Capture the cell that displays the provided text and extract its (X, Y) central coordinate. 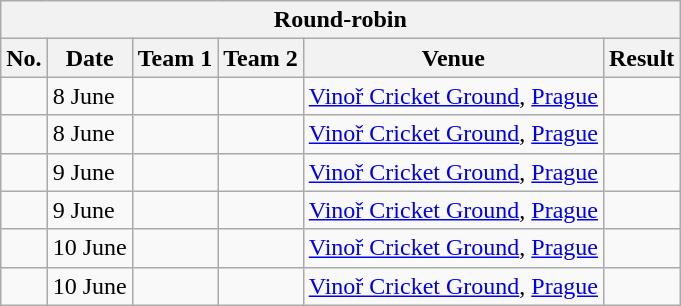
Venue (453, 58)
Result (641, 58)
Team 1 (175, 58)
No. (24, 58)
Team 2 (261, 58)
Round-robin (340, 20)
Date (90, 58)
